Extract the (X, Y) coordinate from the center of the cell holding the provided text.  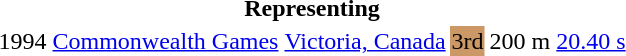
Victoria, Canada (365, 41)
3rd (468, 41)
Commonwealth Games (166, 41)
200 m (520, 41)
